Detect which cell encompasses the target text, then output its [X, Y] center coordinate. 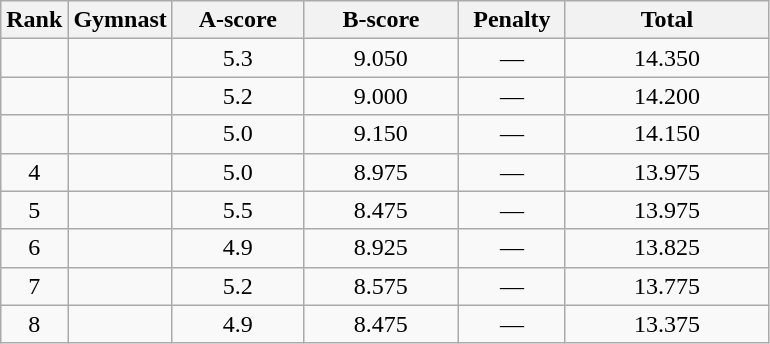
7 [34, 286]
Total [666, 20]
13.825 [666, 248]
Penalty [512, 20]
9.050 [380, 58]
13.775 [666, 286]
9.150 [380, 134]
14.200 [666, 96]
14.150 [666, 134]
B-score [380, 20]
6 [34, 248]
8.575 [380, 286]
8 [34, 324]
5 [34, 210]
A-score [238, 20]
4 [34, 172]
5.5 [238, 210]
13.375 [666, 324]
14.350 [666, 58]
8.975 [380, 172]
5.3 [238, 58]
8.925 [380, 248]
Gymnast [120, 20]
Rank [34, 20]
9.000 [380, 96]
